Scan for the cell matching the given text and deliver its [x, y] coordinate at center. 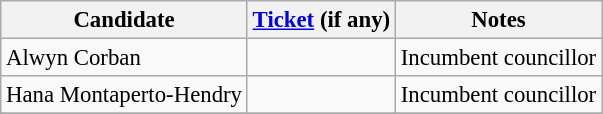
Ticket (if any) [321, 20]
Notes [498, 20]
Alwyn Corban [124, 58]
Candidate [124, 20]
Hana Montaperto-Hendry [124, 95]
